Determine the [x, y] coordinate at the center of the cell enclosing the given text.  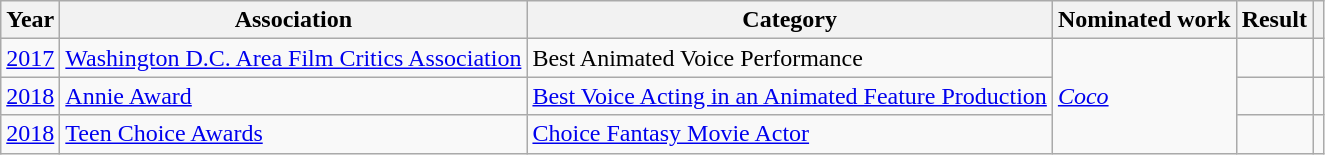
Washington D.C. Area Film Critics Association [294, 58]
Coco [1144, 96]
Association [294, 20]
Best Voice Acting in an Animated Feature Production [790, 96]
Result [1274, 20]
Category [790, 20]
Nominated work [1144, 20]
Best Animated Voice Performance [790, 58]
Choice Fantasy Movie Actor [790, 134]
Year [30, 20]
Teen Choice Awards [294, 134]
Annie Award [294, 96]
2017 [30, 58]
